Detect which cell encompasses the target text, then output its (x, y) center coordinate. 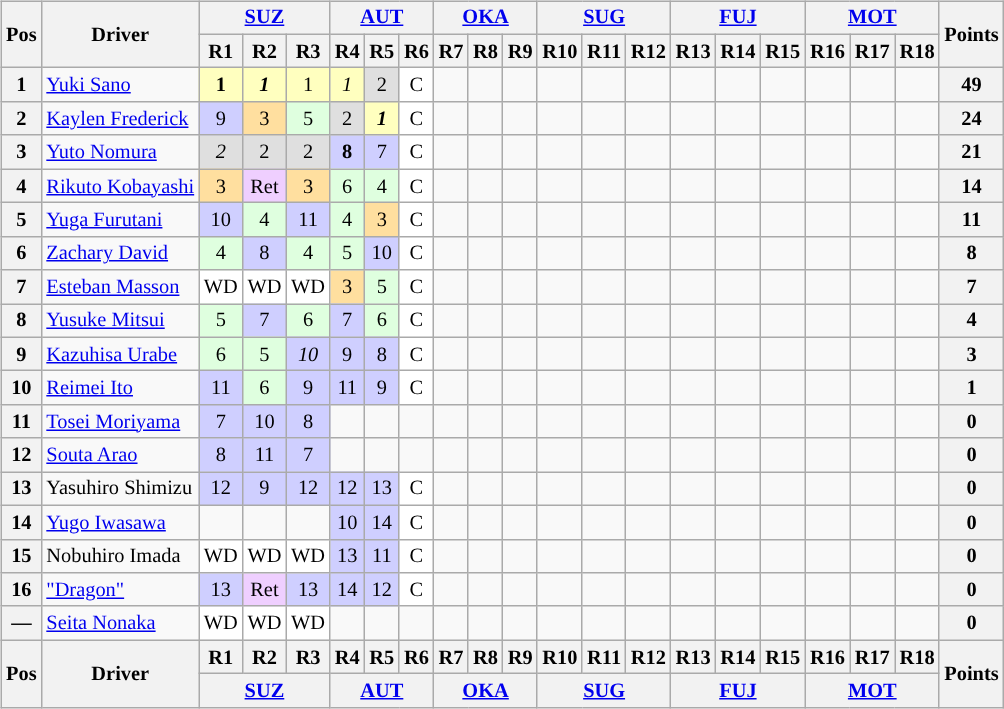
21 (971, 152)
"Dragon" (120, 590)
15 (21, 556)
Kazuhisa Urabe (120, 354)
— (21, 623)
49 (971, 85)
24 (971, 119)
Yasuhiro Shimizu (120, 489)
Yuga Furutani (120, 220)
Nobuhiro Imada (120, 556)
Zachary David (120, 253)
Seita Nonaka (120, 623)
Tosei Moriyama (120, 422)
Esteban Masson (120, 287)
Reimei Ito (120, 388)
Kaylen Frederick (120, 119)
Yugo Iwasawa (120, 522)
Yusuke Mitsui (120, 321)
16 (21, 590)
Rikuto Kobayashi (120, 186)
Yuki Sano (120, 85)
Yuto Nomura (120, 152)
Souta Arao (120, 455)
